Locate the cell with the specified text and output its [X, Y] center coordinate. 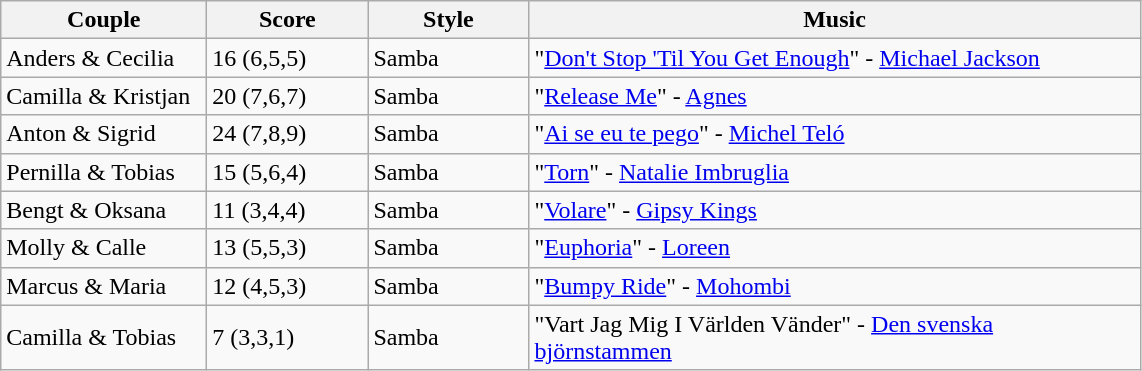
Couple [104, 20]
"Release Me" - Agnes [834, 96]
15 (5,6,4) [288, 172]
Music [834, 20]
12 (4,5,3) [288, 286]
24 (7,8,9) [288, 134]
"Bumpy Ride" - Mohombi [834, 286]
16 (6,5,5) [288, 58]
Camilla & Kristjan [104, 96]
"Vart Jag Mig I Världen Vänder" - Den svenska björnstammen [834, 338]
20 (7,6,7) [288, 96]
"Volare" - Gipsy Kings [834, 210]
7 (3,3,1) [288, 338]
13 (5,5,3) [288, 248]
11 (3,4,4) [288, 210]
Anders & Cecilia [104, 58]
Camilla & Tobias [104, 338]
Bengt & Oksana [104, 210]
Marcus & Maria [104, 286]
Score [288, 20]
"Torn" - Natalie Imbruglia [834, 172]
"Euphoria" - Loreen [834, 248]
Pernilla & Tobias [104, 172]
Anton & Sigrid [104, 134]
Style [448, 20]
"Ai se eu te pego" - Michel Teló [834, 134]
Molly & Calle [104, 248]
"Don't Stop 'Til You Get Enough" - Michael Jackson [834, 58]
